Locate the cell with the specified text and output its (X, Y) center coordinate. 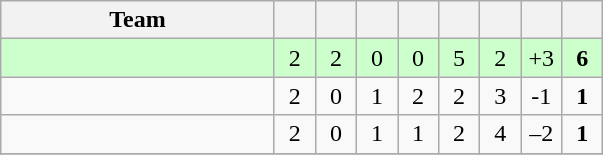
3 (500, 96)
+3 (542, 58)
5 (460, 58)
4 (500, 134)
-1 (542, 96)
–2 (542, 134)
Team (138, 20)
6 (582, 58)
